Return the (x, y) coordinate for the center point of the cell that contains the specified text.  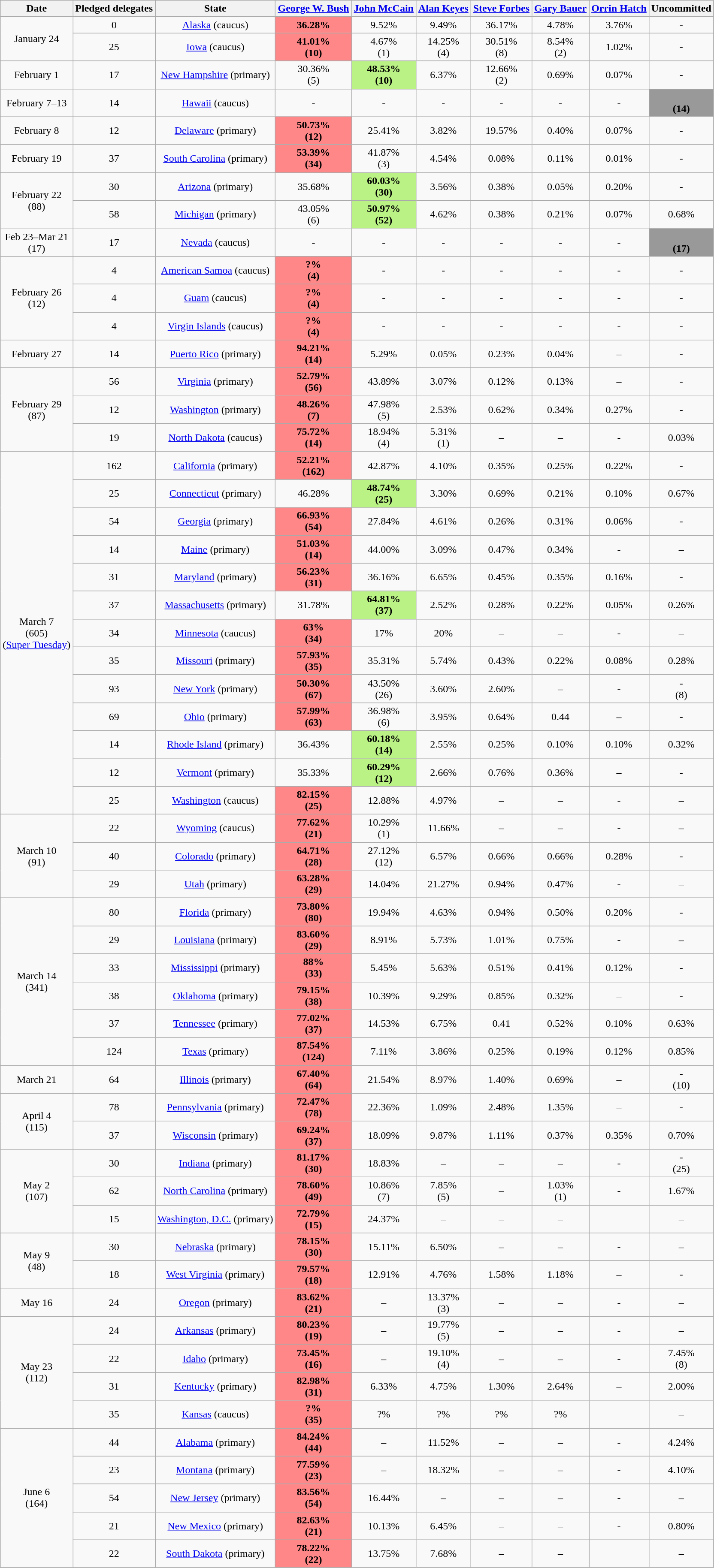
6.45% (443, 1526)
64.71%(28) (313, 856)
48.74%(25) (384, 493)
24.37% (384, 1219)
0.04% (560, 354)
American Samoa (caucus) (215, 270)
Feb 23–Mar 21(17) (37, 242)
14.04% (384, 884)
1.09% (443, 1107)
63.28%(29) (313, 884)
South Carolina (primary) (215, 159)
May 16 (37, 1303)
Missouri (primary) (215, 660)
West Virginia (primary) (215, 1275)
15 (114, 1219)
Vermont (primary) (215, 772)
(14) (681, 103)
Colorado (primary) (215, 856)
35.68% (313, 186)
9.87% (443, 1135)
Florida (primary) (215, 912)
Alabama (primary) (215, 1442)
3.09% (443, 549)
0.37% (560, 1135)
George W. Bush (313, 9)
4.76% (443, 1275)
Montana (primary) (215, 1470)
44 (114, 1442)
5.74% (443, 660)
83.62%(21) (313, 1303)
19.94% (384, 912)
Tennessee (primary) (215, 1023)
0.64% (501, 716)
Washington (caucus) (215, 800)
Arkansas (primary) (215, 1330)
Ohio (primary) (215, 716)
7.68% (443, 1553)
51.03%(14) (313, 549)
43.05%(6) (313, 214)
4.75% (443, 1386)
48.53%(10) (384, 75)
0.51% (501, 968)
1.11% (501, 1135)
64 (114, 1079)
3.07% (443, 382)
0.63% (681, 1023)
Rhode Island (primary) (215, 745)
79.57%(18) (313, 1275)
84.24%(44) (313, 1442)
35.31% (384, 660)
Oklahoma (primary) (215, 996)
10.86%(7) (384, 1191)
50.97%(52) (384, 214)
82.63%(21) (313, 1526)
18.32% (443, 1470)
53.39%(34) (313, 159)
Kentucky (primary) (215, 1386)
Hawaii (caucus) (215, 103)
72.79%(15) (313, 1219)
3.56% (443, 186)
0.23% (501, 354)
4.24% (681, 1442)
11.52% (443, 1442)
- (8) (681, 689)
4.61% (443, 522)
New Hampshire (primary) (215, 75)
1.02% (619, 47)
40 (114, 856)
16.44% (384, 1498)
March 14(341) (37, 982)
31.78% (313, 605)
February 22(88) (37, 200)
6.37% (443, 75)
78 (114, 1107)
Maryland (primary) (215, 577)
12.88% (384, 800)
35.33% (313, 772)
33 (114, 968)
0.41% (560, 968)
78.22%(22) (313, 1553)
25.41% (384, 130)
21 (114, 1526)
3.60% (443, 689)
0.75% (560, 940)
162 (114, 466)
0.62% (501, 410)
6.65% (443, 577)
19.10%(4) (443, 1359)
2.00% (681, 1386)
17% (384, 633)
2.64% (560, 1386)
21.54% (384, 1079)
82.98%(31) (313, 1386)
8.97% (443, 1079)
3.82% (443, 130)
66.93%(54) (313, 522)
4.67%(1) (384, 47)
4.63% (443, 912)
Wisconsin (primary) (215, 1135)
60.03%(30) (384, 186)
Washington, D.C. (primary) (215, 1219)
5.45% (384, 968)
March 7(605)(Super Tuesday) (37, 633)
3.30% (443, 493)
2.48% (501, 1107)
6.50% (443, 1247)
13.37%(3) (443, 1303)
7.11% (384, 1052)
43.89% (384, 382)
Virginia (primary) (215, 382)
Uncommitted (681, 9)
30.36%(5) (313, 75)
7.85%(5) (443, 1191)
36.16% (384, 577)
1.58% (501, 1275)
0.45% (501, 577)
Michigan (primary) (215, 214)
56.23%(31) (313, 577)
47.98%(5) (384, 410)
87.54%(124) (313, 1052)
44.00% (384, 549)
0.03% (681, 437)
10.39% (384, 996)
February 8 (37, 130)
60.29%(12) (384, 772)
0.67% (681, 493)
19.77%(5) (443, 1330)
6.33% (384, 1386)
Virgin Islands (caucus) (215, 326)
20% (443, 633)
83.60%(29) (313, 940)
0.40% (560, 130)
?%(35) (313, 1414)
Steve Forbes (501, 9)
18.94%(4) (384, 437)
1.18% (560, 1275)
February 26(12) (37, 298)
5.29% (384, 354)
Illinois (primary) (215, 1079)
1.40% (501, 1079)
18.83% (384, 1163)
New Mexico (primary) (215, 1526)
6.75% (443, 1023)
5.63% (443, 968)
4.97% (443, 800)
36.43% (313, 745)
63%(34) (313, 633)
42.87% (384, 466)
Arizona (primary) (215, 186)
May 2(107) (37, 1191)
John McCain (384, 9)
7.45%(8) (681, 1359)
46.28% (313, 493)
0.01% (619, 159)
4.78% (560, 25)
3.86% (443, 1052)
North Carolina (primary) (215, 1191)
13.75% (384, 1553)
Guam (caucus) (215, 298)
February 29(87) (37, 410)
18 (114, 1275)
69.24%(37) (313, 1135)
Washington (primary) (215, 410)
1.03%(1) (560, 1191)
March 10(91) (37, 856)
Massachusetts (primary) (215, 605)
9.49% (443, 25)
2.53% (443, 410)
Alaska (caucus) (215, 25)
22.36% (384, 1107)
60.18%(14) (384, 745)
30.51%(8) (501, 47)
North Dakota (caucus) (215, 437)
11.66% (443, 829)
April 4(115) (37, 1121)
0.44 (560, 716)
52.79%(56) (313, 382)
27.84% (384, 522)
Texas (primary) (215, 1052)
Date (37, 9)
Gary Bauer (560, 9)
56 (114, 382)
72.47%(78) (313, 1107)
14.25%(4) (443, 47)
-(10) (681, 1079)
Mississippi (primary) (215, 968)
38 (114, 996)
0.27% (619, 410)
Nevada (caucus) (215, 242)
0.11% (560, 159)
9.29% (443, 996)
4.62% (443, 214)
4.54% (443, 159)
2.60% (501, 689)
0.13% (560, 382)
Maine (primary) (215, 549)
Alan Keyes (443, 9)
3.76% (619, 25)
69 (114, 716)
2.55% (443, 745)
10.13% (384, 1526)
3.95% (443, 716)
82.15%(25) (313, 800)
80 (114, 912)
0.52% (560, 1023)
62 (114, 1191)
81.17%(30) (313, 1163)
73.45%(16) (313, 1359)
Indiana (primary) (215, 1163)
73.80%(80) (313, 912)
0.68% (681, 214)
Orrin Hatch (619, 9)
0 (114, 25)
34 (114, 633)
18.09% (384, 1135)
2.52% (443, 605)
8.91% (384, 940)
93 (114, 689)
South Dakota (primary) (215, 1553)
(17) (681, 242)
21.27% (443, 884)
0.41 (501, 1023)
0.31% (560, 522)
Kansas (caucus) (215, 1414)
0.80% (681, 1526)
36.98%(6) (384, 716)
0.06% (619, 522)
February 1 (37, 75)
12.66%(2) (501, 75)
February 19 (37, 159)
January 24 (37, 39)
6.57% (443, 856)
48.26%(7) (313, 410)
50.73%(12) (313, 130)
Georgia (primary) (215, 522)
Wyoming (caucus) (215, 829)
1.01% (501, 940)
10.29%(1) (384, 829)
1.35% (560, 1107)
77.02%(37) (313, 1023)
124 (114, 1052)
Connecticut (primary) (215, 493)
41.87%(3) (384, 159)
12.91% (384, 1275)
57.99%(63) (313, 716)
77.59%(23) (313, 1470)
State (215, 9)
19.57% (501, 130)
27.12%(12) (384, 856)
50.30%(67) (313, 689)
1.30% (501, 1386)
0.36% (560, 772)
79.15%(38) (313, 996)
58 (114, 214)
1.67% (681, 1191)
57.93%(35) (313, 660)
5.31%(1) (443, 437)
9.52% (384, 25)
February 27 (37, 354)
52.21%(162) (313, 466)
May 23(112) (37, 1372)
0.76% (501, 772)
15.11% (384, 1247)
78.15%(30) (313, 1247)
June 6(164) (37, 1498)
Puerto Rico (primary) (215, 354)
New Jersey (primary) (215, 1498)
36.28% (313, 25)
Iowa (caucus) (215, 47)
8.54%(2) (560, 47)
0.70% (681, 1135)
67.40%(64) (313, 1079)
64.81%(37) (384, 605)
88%(33) (313, 968)
23 (114, 1470)
Oregon (primary) (215, 1303)
March 21 (37, 1079)
Pledged delegates (114, 9)
Minnesota (caucus) (215, 633)
February 7–13 (37, 103)
Idaho (primary) (215, 1359)
0.16% (619, 577)
2.66% (443, 772)
5.73% (443, 940)
-(25) (681, 1163)
94.21%(14) (313, 354)
19 (114, 437)
14.53% (384, 1023)
0.43% (501, 660)
77.62%(21) (313, 829)
75.72%(14) (313, 437)
Louisiana (primary) (215, 940)
78.60%(49) (313, 1191)
83.56%(54) (313, 1498)
California (primary) (215, 466)
80.23%(19) (313, 1330)
0.50% (560, 912)
41.01%(10) (313, 47)
New York (primary) (215, 689)
Nebraska (primary) (215, 1247)
43.50%(26) (384, 689)
36.17% (501, 25)
0.19% (560, 1052)
Pennsylvania (primary) (215, 1107)
May 9(48) (37, 1261)
Delaware (primary) (215, 130)
Utah (primary) (215, 884)
